Return (X, Y) of the center of cell containing provided text 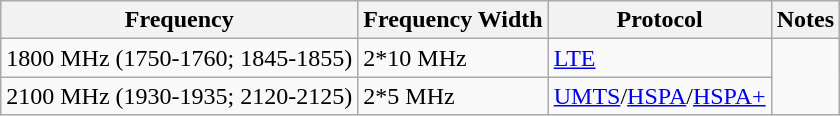
2100 MHz (1930-1935; 2120-2125) (180, 96)
Frequency Width (453, 20)
Frequency (180, 20)
1800 MHz (1750-1760; 1845-1855) (180, 58)
Notes (805, 20)
LTE (660, 58)
2*10 MHz (453, 58)
Protocol (660, 20)
2*5 MHz (453, 96)
UMTS/HSPA/HSPA+ (660, 96)
